Provide the [x, y] coordinate of the cell's center where the given text is located.  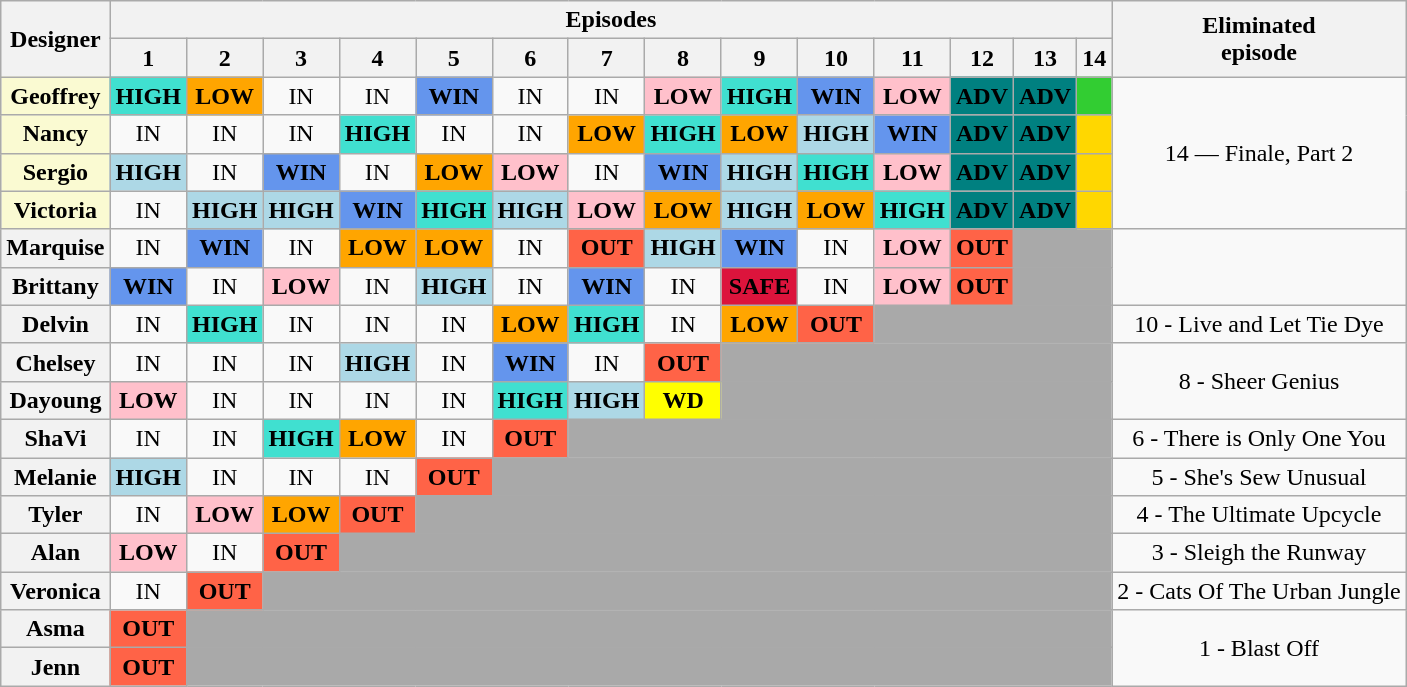
14 — Finale, Part 2 [1260, 153]
11 [912, 58]
1 [148, 58]
ShaVi [56, 438]
Asma [56, 629]
4 - The Ultimate Upcycle [1260, 515]
8 - Sheer Genius [1260, 381]
Melanie [56, 477]
WD [683, 400]
2 - Cats Of The Urban Jungle [1260, 591]
3 - Sleigh the Runway [1260, 553]
5 - She's Sew Unusual [1260, 477]
Veronica [56, 591]
12 [982, 58]
Brittany [56, 286]
1 - Blast Off [1260, 648]
Designer [56, 39]
Delvin [56, 324]
Nancy [56, 134]
2 [224, 58]
6 - There is Only One You [1260, 438]
8 [683, 58]
7 [606, 58]
13 [1046, 58]
Dayoung [56, 400]
3 [301, 58]
Geoffrey [56, 96]
Victoria [56, 210]
Alan [56, 553]
Jenn [56, 667]
Tyler [56, 515]
Episodes [611, 20]
14 [1094, 58]
9 [759, 58]
Chelsey [56, 362]
10 - Live and Let Tie Dye [1260, 324]
6 [530, 58]
10 [836, 58]
Eliminated episode [1260, 39]
SAFE [759, 286]
4 [377, 58]
Sergio [56, 172]
5 [454, 58]
Marquise [56, 248]
